Output the [X, Y] coordinate of the center of the cell containing the given text.  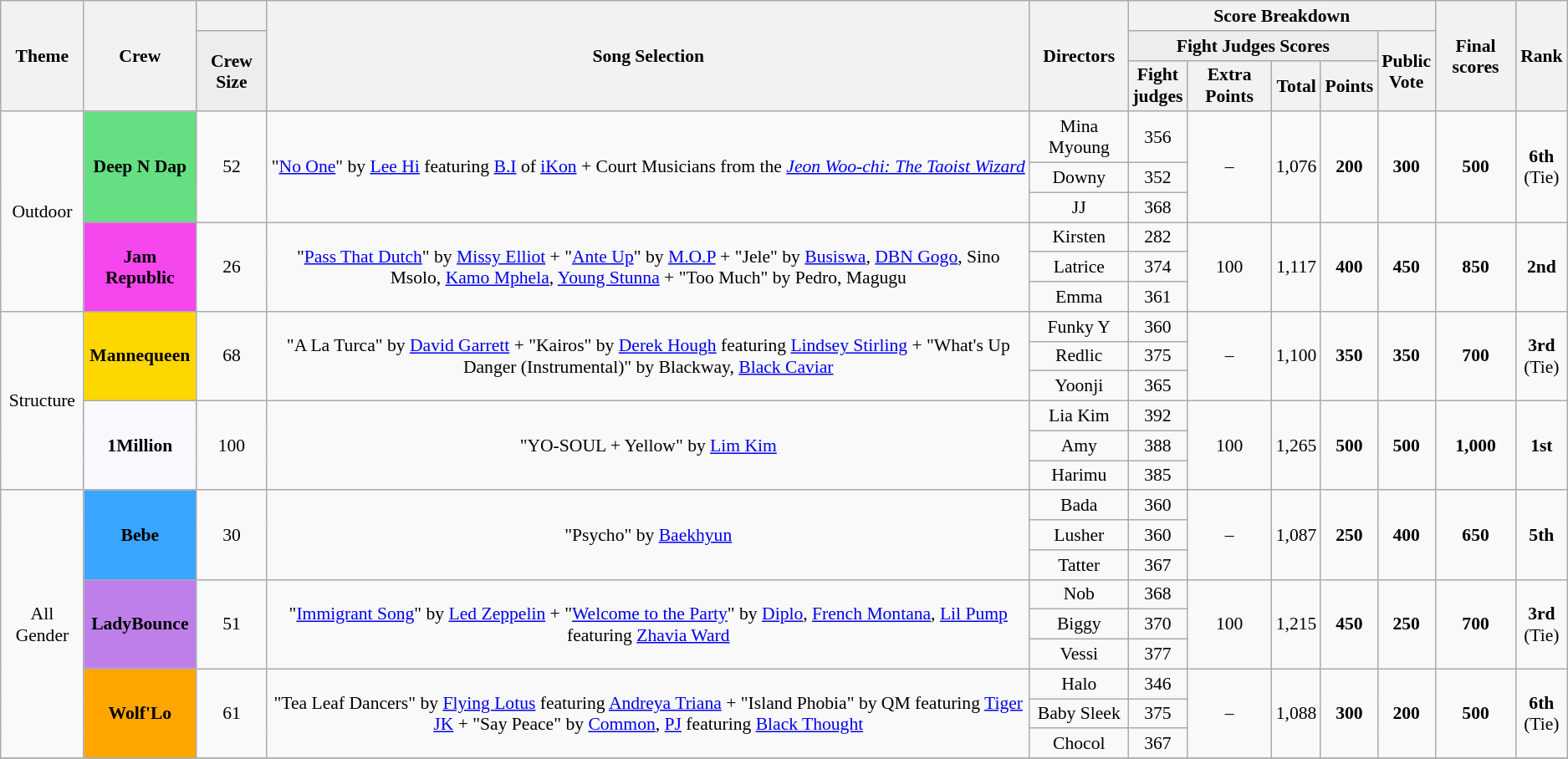
1,100 [1296, 356]
Structure [42, 401]
1st [1542, 446]
1Million [140, 446]
Bada [1079, 506]
Mina Myoung [1079, 137]
282 [1157, 237]
1,000 [1475, 446]
361 [1157, 297]
Downy [1079, 178]
392 [1157, 416]
Amy [1079, 446]
1,087 [1296, 535]
LadyBounce [140, 624]
Final scores [1475, 56]
Nob [1079, 594]
Tatter [1079, 565]
Outdoor [42, 212]
377 [1157, 655]
Fightjudges [1157, 85]
1,117 [1296, 267]
"YO-SOUL + Yellow" by Lim Kim [648, 446]
1,088 [1296, 714]
Song Selection [648, 56]
Biggy [1079, 624]
Yoonji [1079, 386]
Directors [1079, 56]
Halo [1079, 684]
Vessi [1079, 655]
346 [1157, 684]
850 [1475, 267]
365 [1157, 386]
Deep N Dap [140, 167]
5th [1542, 535]
Fight Judges Scores [1253, 46]
PublicVote [1407, 72]
385 [1157, 476]
"A La Turca" by David Garrett + "Kairos" by Derek Hough featuring Lindsey Stirling + "What's Up Danger (Instrumental)" by Blackway, Black Caviar [648, 356]
352 [1157, 178]
52 [232, 167]
Mannequeen [140, 356]
Theme [42, 56]
1,265 [1296, 446]
Emma [1079, 297]
Lusher [1079, 535]
Extra Points [1229, 85]
Harimu [1079, 476]
Crew Size [232, 72]
30 [232, 535]
51 [232, 624]
26 [232, 267]
1,215 [1296, 624]
Latrice [1079, 267]
356 [1157, 137]
Funky Y [1079, 327]
Baby Sleek [1079, 714]
Wolf'Lo [140, 714]
388 [1157, 446]
Total [1296, 85]
1,076 [1296, 167]
Chocol [1079, 744]
Rank [1542, 56]
374 [1157, 267]
Jam Republic [140, 267]
68 [232, 356]
370 [1157, 624]
Redlic [1079, 356]
All Gender [42, 625]
Bebe [140, 535]
"No One" by Lee Hi featuring B.I of iKon + Court Musicians from the Jeon Woo-chi: The Taoist Wizard [648, 167]
JJ [1079, 207]
2nd [1542, 267]
Score Breakdown [1281, 16]
"Psycho" by Baekhyun [648, 535]
Points [1349, 85]
Crew [140, 56]
650 [1475, 535]
Kirsten [1079, 237]
"Immigrant Song" by Led Zeppelin + "Welcome to the Party" by Diplo, French Montana, Lil Pump featuring Zhavia Ward [648, 624]
Lia Kim [1079, 416]
61 [232, 714]
